Identify which cell holds the provided text, then report its [x, y] central coordinate. 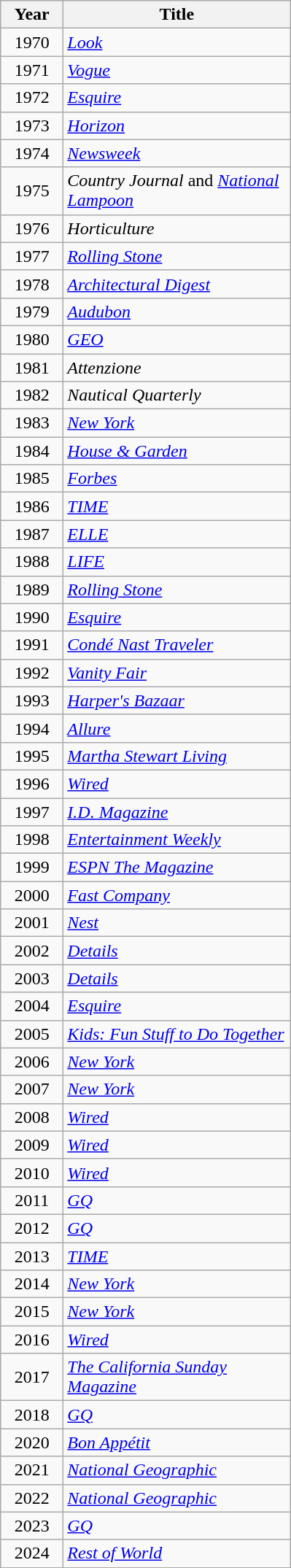
1986 [32, 506]
Title [176, 15]
Year [32, 15]
1982 [32, 395]
1971 [32, 70]
2016 [32, 1340]
Fast Company [176, 895]
Architectural Digest [176, 284]
House & Garden [176, 451]
2024 [32, 1553]
1973 [32, 125]
The California Sunday Magazine [176, 1378]
Kids: Fun Stuff to Do Together [176, 1034]
Forbes [176, 479]
ELLE [176, 534]
1998 [32, 840]
2010 [32, 1173]
Entertainment Weekly [176, 840]
2017 [32, 1378]
2000 [32, 895]
1974 [32, 153]
I.D. Magazine [176, 812]
Nest [176, 923]
Allure [176, 728]
1990 [32, 617]
Vanity Fair [176, 673]
1984 [32, 451]
Condé Nast Traveler [176, 645]
Horizon [176, 125]
Harper's Bazaar [176, 700]
2006 [32, 1062]
1979 [32, 312]
1972 [32, 98]
Horticulture [176, 228]
2003 [32, 978]
1977 [32, 256]
2008 [32, 1117]
2001 [32, 923]
Newsweek [176, 153]
Rest of World [176, 1553]
1996 [32, 784]
Bon Appétit [176, 1443]
2018 [32, 1415]
2004 [32, 1006]
1970 [32, 42]
Look [176, 42]
1978 [32, 284]
2011 [32, 1200]
2002 [32, 951]
1992 [32, 673]
2012 [32, 1228]
1983 [32, 423]
Nautical Quarterly [176, 395]
1980 [32, 339]
2020 [32, 1443]
2009 [32, 1145]
2015 [32, 1312]
Audubon [176, 312]
LIFE [176, 562]
1987 [32, 534]
1993 [32, 700]
GEO [176, 339]
2013 [32, 1256]
1991 [32, 645]
2007 [32, 1089]
2022 [32, 1498]
1976 [32, 228]
2005 [32, 1034]
1994 [32, 728]
1999 [32, 868]
1995 [32, 756]
1997 [32, 812]
2021 [32, 1470]
2023 [32, 1526]
1988 [32, 562]
1985 [32, 479]
Vogue [176, 70]
Martha Stewart Living [176, 756]
1989 [32, 590]
Country Journal and National Lampoon [176, 191]
2014 [32, 1284]
1975 [32, 191]
Attenzione [176, 367]
ESPN The Magazine [176, 868]
1981 [32, 367]
